Output the [X, Y] coordinate of the center of the cell containing the given text.  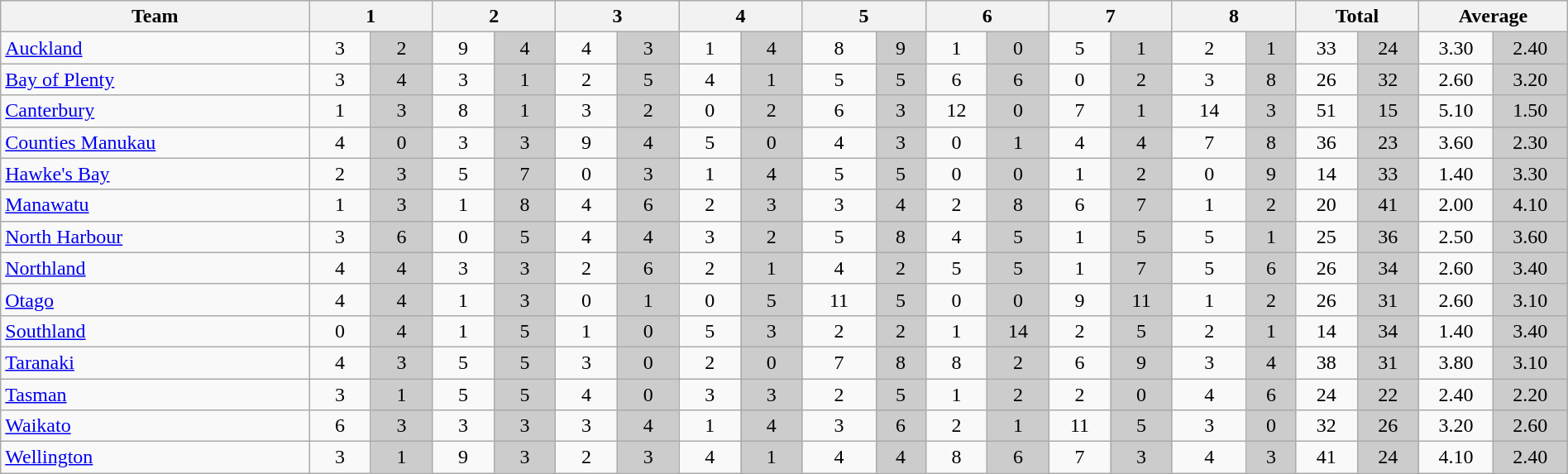
Hawke's Bay [155, 174]
Total [1356, 17]
2.30 [1530, 142]
20 [1327, 205]
Bay of Plenty [155, 79]
2.50 [1456, 237]
Waikato [155, 426]
12 [956, 111]
3.80 [1456, 362]
Wellington [155, 457]
Team [155, 17]
15 [1388, 111]
2.20 [1530, 395]
Northland [155, 268]
Canterbury [155, 111]
1.50 [1530, 111]
2.00 [1456, 205]
22 [1388, 395]
23 [1388, 142]
Southland [155, 331]
25 [1327, 237]
Manawatu [155, 205]
38 [1327, 362]
Tasman [155, 395]
Taranaki [155, 362]
Counties Manukau [155, 142]
51 [1327, 111]
Auckland [155, 48]
North Harbour [155, 237]
Average [1494, 17]
5.10 [1456, 111]
Otago [155, 299]
